Scan for the cell matching the given text and deliver its [x, y] coordinate at center. 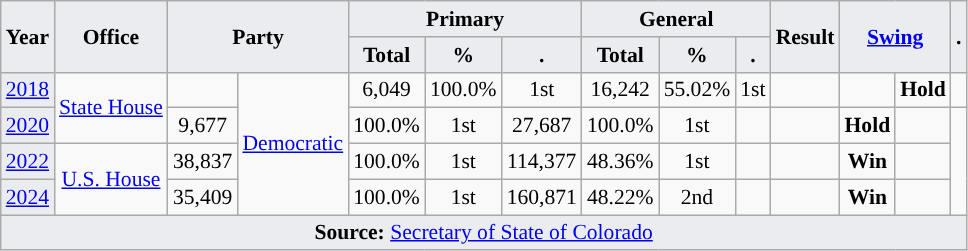
6,049 [386, 90]
55.02% [698, 90]
48.36% [620, 162]
Swing [894, 36]
U.S. House [111, 180]
27,687 [542, 126]
35,409 [202, 197]
38,837 [202, 162]
2018 [28, 90]
2022 [28, 162]
160,871 [542, 197]
2020 [28, 126]
General [676, 19]
Democratic [292, 143]
Result [806, 36]
2024 [28, 197]
48.22% [620, 197]
Primary [465, 19]
Source: Secretary of State of Colorado [484, 233]
16,242 [620, 90]
State House [111, 108]
114,377 [542, 162]
2nd [698, 197]
Office [111, 36]
9,677 [202, 126]
Year [28, 36]
Party [258, 36]
